From the cell containing the given text, extract its center point as [X, Y] coordinate. 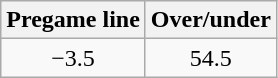
Pregame line [74, 20]
Over/under [210, 20]
54.5 [210, 58]
−3.5 [74, 58]
